Identify which cell holds the provided text, then report its [x, y] central coordinate. 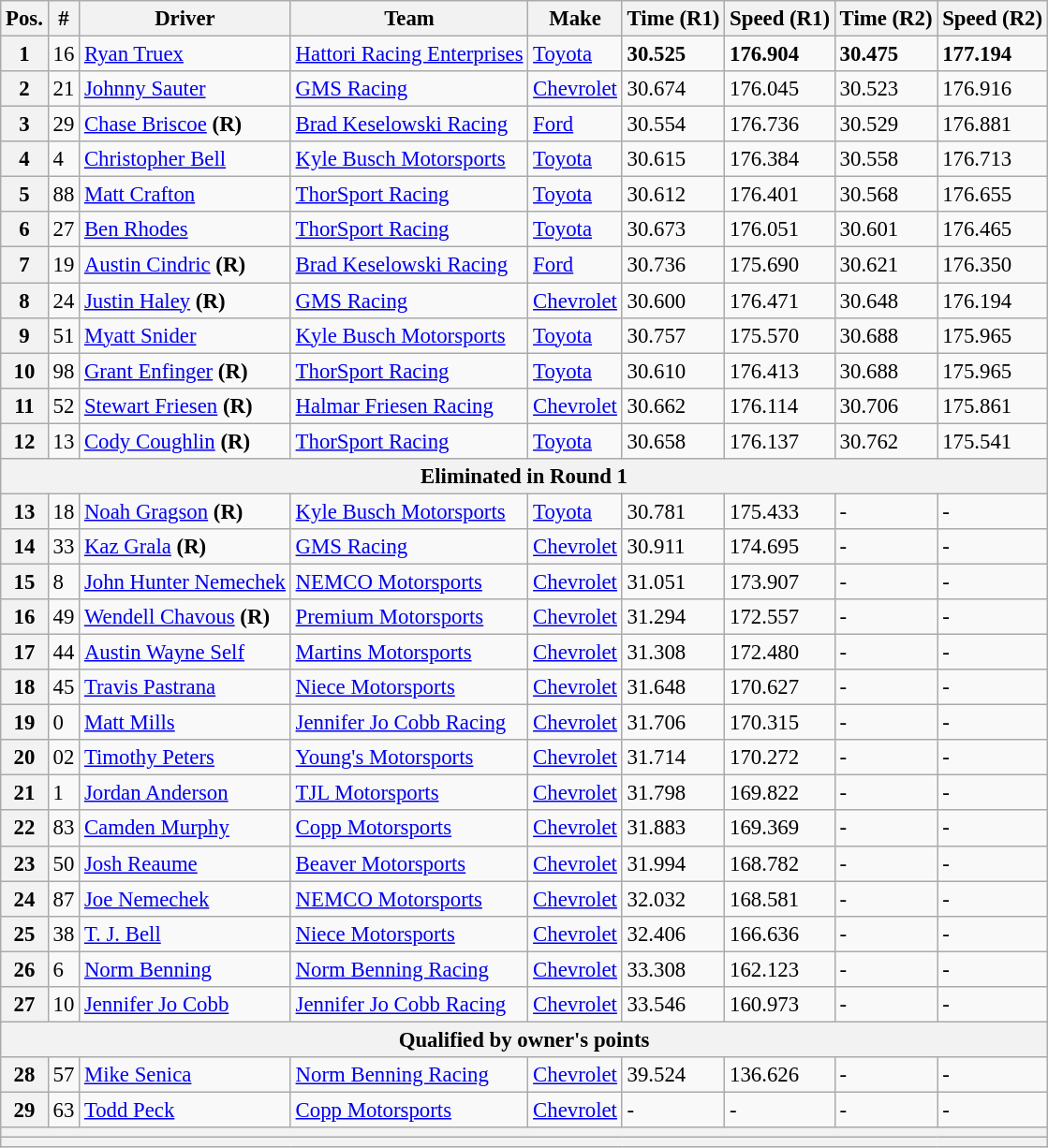
Matt Crafton [185, 195]
Jordan Anderson [185, 793]
TJL Motorsports [409, 793]
176.045 [780, 89]
Speed (R1) [780, 19]
175.861 [993, 405]
57 [64, 1075]
2 [24, 89]
176.713 [993, 159]
Young's Motorsports [409, 758]
30.568 [886, 195]
Matt Mills [185, 723]
Joe Nemechek [185, 899]
9 [24, 335]
31.308 [673, 653]
176.465 [993, 229]
30.736 [673, 265]
63 [64, 1110]
30.621 [886, 265]
Premium Motorsports [409, 617]
30.648 [886, 301]
176.194 [993, 301]
Noah Gragson (R) [185, 511]
52 [64, 405]
175.541 [993, 441]
5 [24, 195]
22 [24, 829]
175.570 [780, 335]
20 [24, 758]
30.757 [673, 335]
7 [24, 265]
31.648 [673, 687]
169.822 [780, 793]
172.557 [780, 617]
Halmar Friesen Racing [409, 405]
Josh Reaume [185, 863]
30.601 [886, 229]
14 [24, 547]
Driver [185, 19]
176.114 [780, 405]
Travis Pastrana [185, 687]
175.433 [780, 511]
Eliminated in Round 1 [524, 477]
30.762 [886, 441]
49 [64, 617]
176.413 [780, 371]
32.032 [673, 899]
30.615 [673, 159]
30.673 [673, 229]
Ben Rhodes [185, 229]
Time (R1) [673, 19]
Timothy Peters [185, 758]
Qualified by owner's points [524, 1039]
T. J. Bell [185, 934]
176.401 [780, 195]
98 [64, 371]
30.662 [673, 405]
26 [24, 969]
175.690 [780, 265]
Martins Motorsports [409, 653]
176.881 [993, 125]
44 [64, 653]
30.558 [886, 159]
30.529 [886, 125]
Pos. [24, 19]
38 [64, 934]
176.655 [993, 195]
162.123 [780, 969]
88 [64, 195]
30.610 [673, 371]
31.798 [673, 793]
28 [24, 1075]
169.369 [780, 829]
31.051 [673, 581]
87 [64, 899]
136.626 [780, 1075]
John Hunter Nemechek [185, 581]
170.272 [780, 758]
Christopher Bell [185, 159]
30.612 [673, 195]
Cody Coughlin (R) [185, 441]
176.137 [780, 441]
Justin Haley (R) [185, 301]
3 [24, 125]
166.636 [780, 934]
170.627 [780, 687]
30.911 [673, 547]
11 [24, 405]
Time (R2) [886, 19]
Norm Benning [185, 969]
176.384 [780, 159]
30.475 [886, 54]
17 [24, 653]
Johnny Sauter [185, 89]
51 [64, 335]
173.907 [780, 581]
160.973 [780, 1005]
Camden Murphy [185, 829]
50 [64, 863]
25 [24, 934]
31.883 [673, 829]
Todd Peck [185, 1110]
Stewart Friesen (R) [185, 405]
33.308 [673, 969]
30.554 [673, 125]
Austin Cindric (R) [185, 265]
02 [64, 758]
33.546 [673, 1005]
30.523 [886, 89]
31.706 [673, 723]
Make [575, 19]
39.524 [673, 1075]
Beaver Motorsports [409, 863]
176.051 [780, 229]
Myatt Snider [185, 335]
Grant Enfinger (R) [185, 371]
172.480 [780, 653]
0 [64, 723]
Wendell Chavous (R) [185, 617]
176.904 [780, 54]
Jennifer Jo Cobb [185, 1005]
30.600 [673, 301]
31.994 [673, 863]
31.294 [673, 617]
176.350 [993, 265]
30.658 [673, 441]
Austin Wayne Self [185, 653]
Kaz Grala (R) [185, 547]
15 [24, 581]
177.194 [993, 54]
83 [64, 829]
30.525 [673, 54]
33 [64, 547]
170.315 [780, 723]
168.581 [780, 899]
30.706 [886, 405]
32.406 [673, 934]
31.714 [673, 758]
# [64, 19]
Chase Briscoe (R) [185, 125]
Hattori Racing Enterprises [409, 54]
45 [64, 687]
Mike Senica [185, 1075]
30.674 [673, 89]
12 [24, 441]
Team [409, 19]
176.916 [993, 89]
168.782 [780, 863]
174.695 [780, 547]
Ryan Truex [185, 54]
176.736 [780, 125]
30.781 [673, 511]
Speed (R2) [993, 19]
176.471 [780, 301]
23 [24, 863]
